For the text-containing cell, return its midpoint in [X, Y] coordinate format. 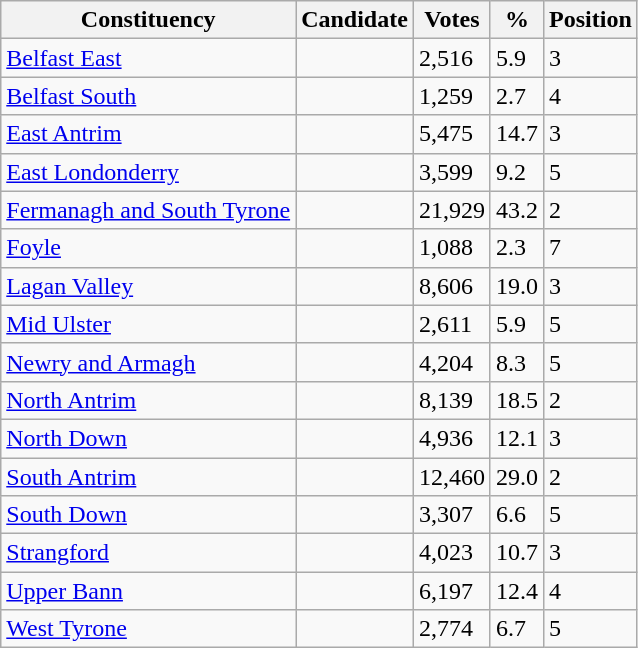
12.4 [516, 591]
Mid Ulster [148, 324]
12.1 [516, 438]
East Londonderry [148, 172]
West Tyrone [148, 629]
10.7 [516, 553]
8.3 [516, 362]
2,516 [452, 58]
North Antrim [148, 400]
6.6 [516, 515]
29.0 [516, 477]
Strangford [148, 553]
8,139 [452, 400]
Lagan Valley [148, 286]
North Down [148, 438]
South Down [148, 515]
East Antrim [148, 134]
Position [591, 20]
Belfast East [148, 58]
Votes [452, 20]
19.0 [516, 286]
Candidate [355, 20]
Fermanagh and South Tyrone [148, 210]
2.3 [516, 248]
8,606 [452, 286]
Constituency [148, 20]
Belfast South [148, 96]
4,204 [452, 362]
6.7 [516, 629]
4,023 [452, 553]
18.5 [516, 400]
12,460 [452, 477]
2.7 [516, 96]
Upper Bann [148, 591]
6,197 [452, 591]
1,259 [452, 96]
3,599 [452, 172]
South Antrim [148, 477]
Newry and Armagh [148, 362]
5,475 [452, 134]
14.7 [516, 134]
Foyle [148, 248]
% [516, 20]
9.2 [516, 172]
21,929 [452, 210]
4,936 [452, 438]
2,774 [452, 629]
1,088 [452, 248]
7 [591, 248]
43.2 [516, 210]
2,611 [452, 324]
3,307 [452, 515]
